Extract the [X, Y] coordinate from the center of the cell holding the provided text.  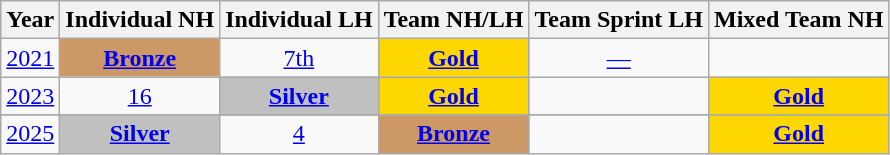
7th [299, 58]
Team Sprint LH [619, 20]
4 [299, 134]
2023 [30, 96]
16 [140, 96]
— [619, 58]
Team NH/LH [454, 20]
Year [30, 20]
Individual LH [299, 20]
2025 [30, 134]
Individual NH [140, 20]
Mixed Team NH [799, 20]
2021 [30, 58]
